Extract the [X, Y] coordinate from the center of the cell holding the provided text.  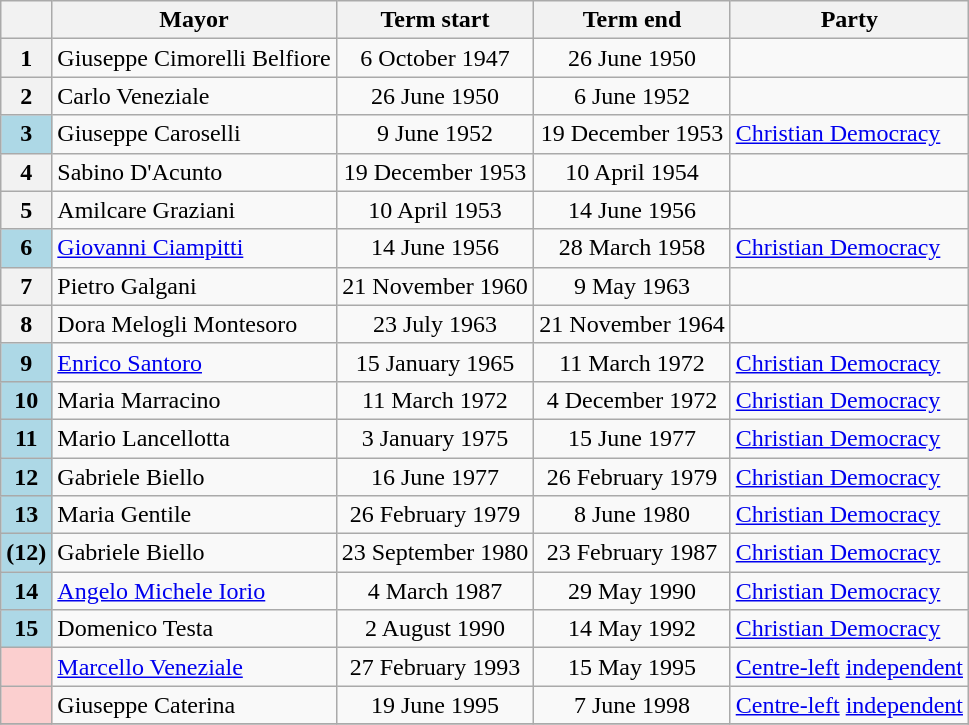
Angelo Michele Iorio [194, 591]
Party [849, 20]
Maria Gentile [194, 515]
6 [26, 248]
Amilcare Graziani [194, 210]
Mayor [194, 20]
13 [26, 515]
2 August 1990 [435, 629]
10 April 1954 [632, 172]
Enrico Santoro [194, 362]
Domenico Testa [194, 629]
12 [26, 477]
9 May 1963 [632, 286]
23 July 1963 [435, 324]
14 [26, 591]
16 June 1977 [435, 477]
21 November 1960 [435, 286]
Pietro Galgani [194, 286]
(12) [26, 553]
9 June 1952 [435, 134]
14 May 1992 [632, 629]
6 October 1947 [435, 58]
23 September 1980 [435, 553]
10 [26, 400]
Giuseppe Caroselli [194, 134]
Marcello Veneziale [194, 667]
29 May 1990 [632, 591]
Term start [435, 20]
Term end [632, 20]
Giovanni Ciampitti [194, 248]
Giuseppe Caterina [194, 705]
Maria Marracino [194, 400]
6 June 1952 [632, 96]
4 [26, 172]
8 [26, 324]
21 November 1964 [632, 324]
Giuseppe Cimorelli Belfiore [194, 58]
11 [26, 438]
27 February 1993 [435, 667]
4 March 1987 [435, 591]
5 [26, 210]
28 March 1958 [632, 248]
7 June 1998 [632, 705]
4 December 1972 [632, 400]
2 [26, 96]
Sabino D'Acunto [194, 172]
19 June 1995 [435, 705]
15 June 1977 [632, 438]
Mario Lancellotta [194, 438]
Dora Melogli Montesoro [194, 324]
3 January 1975 [435, 438]
8 June 1980 [632, 515]
15 [26, 629]
7 [26, 286]
Carlo Veneziale [194, 96]
23 February 1987 [632, 553]
9 [26, 362]
1 [26, 58]
15 May 1995 [632, 667]
3 [26, 134]
10 April 1953 [435, 210]
15 January 1965 [435, 362]
